Scan for the cell matching the given text and deliver its (X, Y) coordinate at center. 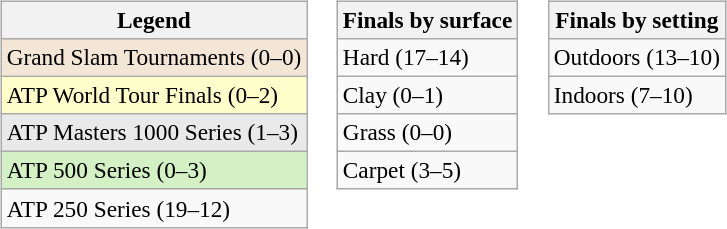
ATP Masters 1000 Series (1–3) (154, 133)
Outdoors (13–10) (636, 57)
Grass (0–0) (427, 133)
ATP 500 Series (0–3) (154, 171)
Indoors (7–10) (636, 95)
Finals by setting (636, 20)
Clay (0–1) (427, 95)
Hard (17–14) (427, 57)
Legend (154, 20)
Finals by surface (427, 20)
Grand Slam Tournaments (0–0) (154, 57)
ATP 250 Series (19–12) (154, 208)
Carpet (3–5) (427, 171)
ATP World Tour Finals (0–2) (154, 95)
